Capture the cell that displays the provided text and extract its (X, Y) central coordinate. 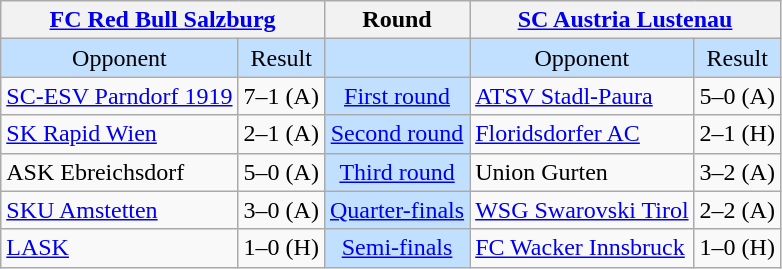
SC Austria Lustenau (626, 20)
Round (396, 20)
3–0 (A) (281, 210)
Semi-finals (396, 248)
ATSV Stadl-Paura (582, 96)
2–1 (A) (281, 134)
SKU Amstetten (120, 210)
LASK (120, 248)
SC-ESV Parndorf 1919 (120, 96)
2–2 (A) (737, 210)
FC Wacker Innsbruck (582, 248)
7–1 (A) (281, 96)
2–1 (H) (737, 134)
Quarter-finals (396, 210)
SK Rapid Wien (120, 134)
3–2 (A) (737, 172)
Second round (396, 134)
WSG Swarovski Tirol (582, 210)
First round (396, 96)
FC Red Bull Salzburg (163, 20)
Third round (396, 172)
Floridsdorfer AC (582, 134)
ASK Ebreichsdorf (120, 172)
Union Gurten (582, 172)
